Identify which cell holds the provided text, then report its (x, y) central coordinate. 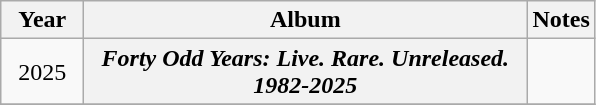
Notes (561, 20)
Album (306, 20)
Year (42, 20)
Forty Odd Years: Live. Rare. Unreleased. 1982-2025 (306, 72)
2025 (42, 72)
